Pinpoint the cell where the given text exists, returning its [x, y] midpoint coordinate. 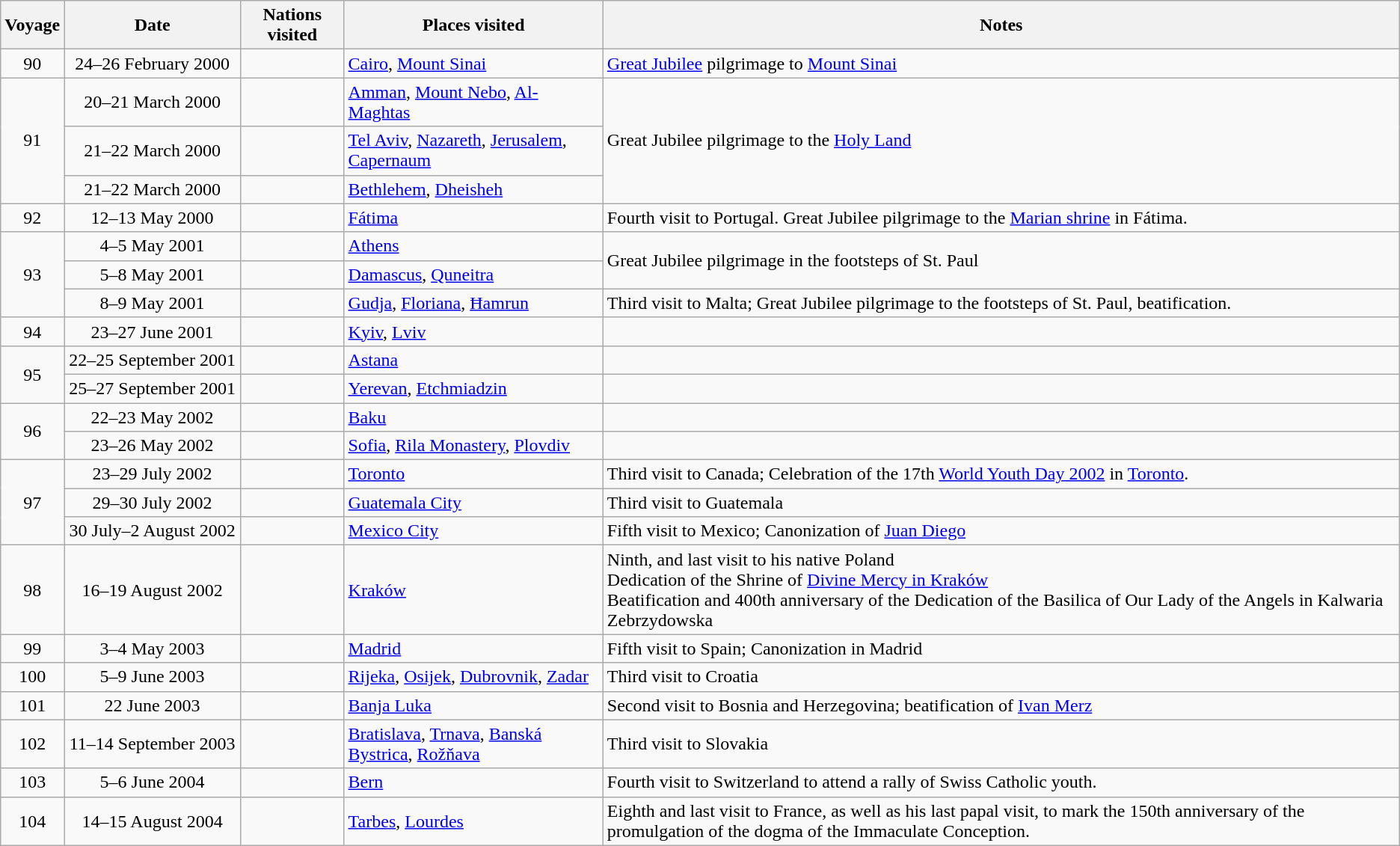
5–9 June 2003 [153, 677]
101 [33, 705]
Astana [473, 360]
Guatemala City [473, 503]
102 [33, 744]
Banja Luka [473, 705]
3–4 May 2003 [153, 649]
97 [33, 503]
22–25 September 2001 [153, 360]
Places visited [473, 25]
Kyiv, Lviv [473, 331]
Bethlehem, Dheisheh [473, 189]
Tel Aviv, Nazareth, Jerusalem, Capernaum [473, 151]
14–15 August 2004 [153, 821]
Nations visited [292, 25]
Cairo, Mount Sinai [473, 64]
Damascus, Quneitra [473, 275]
Gudja, Floriana, Ħamrun [473, 303]
30 July–2 August 2002 [153, 531]
12–13 May 2000 [153, 218]
25–27 September 2001 [153, 388]
Kraków [473, 589]
96 [33, 431]
Great Jubilee pilgrimage to Mount Sinai [1001, 64]
11–14 September 2003 [153, 744]
99 [33, 649]
Toronto [473, 474]
Great Jubilee pilgrimage in the footsteps of St. Paul [1001, 260]
8–9 May 2001 [153, 303]
Bern [473, 782]
Rijeka, Osijek, Dubrovnik, Zadar [473, 677]
23–26 May 2002 [153, 446]
24–26 February 2000 [153, 64]
Bratislava, Trnava, Banská Bystrica, Rožňava [473, 744]
23–29 July 2002 [153, 474]
5–6 June 2004 [153, 782]
Voyage [33, 25]
Fifth visit to Spain; Canonization in Madrid [1001, 649]
Amman, Mount Nebo, Al-Maghtas [473, 102]
22–23 May 2002 [153, 417]
Fourth visit to Switzerland to attend a rally of Swiss Catholic youth. [1001, 782]
20–21 March 2000 [153, 102]
Athens [473, 246]
91 [33, 141]
5–8 May 2001 [153, 275]
Third visit to Croatia [1001, 677]
23–27 June 2001 [153, 331]
Fátima [473, 218]
4–5 May 2001 [153, 246]
104 [33, 821]
Third visit to Malta; Great Jubilee pilgrimage to the footsteps of St. Paul, beatification. [1001, 303]
Third visit to Canada; Celebration of the 17th World Youth Day 2002 in Toronto. [1001, 474]
Notes [1001, 25]
Baku [473, 417]
Fourth visit to Portugal. Great Jubilee pilgrimage to the Marian shrine in Fátima. [1001, 218]
Third visit to Slovakia [1001, 744]
Great Jubilee pilgrimage to the Holy Land [1001, 141]
16–19 August 2002 [153, 589]
Sofia, Rila Monastery, Plovdiv [473, 446]
100 [33, 677]
93 [33, 275]
92 [33, 218]
98 [33, 589]
22 June 2003 [153, 705]
94 [33, 331]
90 [33, 64]
95 [33, 374]
Second visit to Bosnia and Herzegovina; beatification of Ivan Merz [1001, 705]
Mexico City [473, 531]
Yerevan, Etchmiadzin [473, 388]
Date [153, 25]
Madrid [473, 649]
Third visit to Guatemala [1001, 503]
Fifth visit to Mexico; Canonization of Juan Diego [1001, 531]
Tarbes, Lourdes [473, 821]
103 [33, 782]
29–30 July 2002 [153, 503]
